Determine the [x, y] coordinate at the center of the cell enclosing the given text.  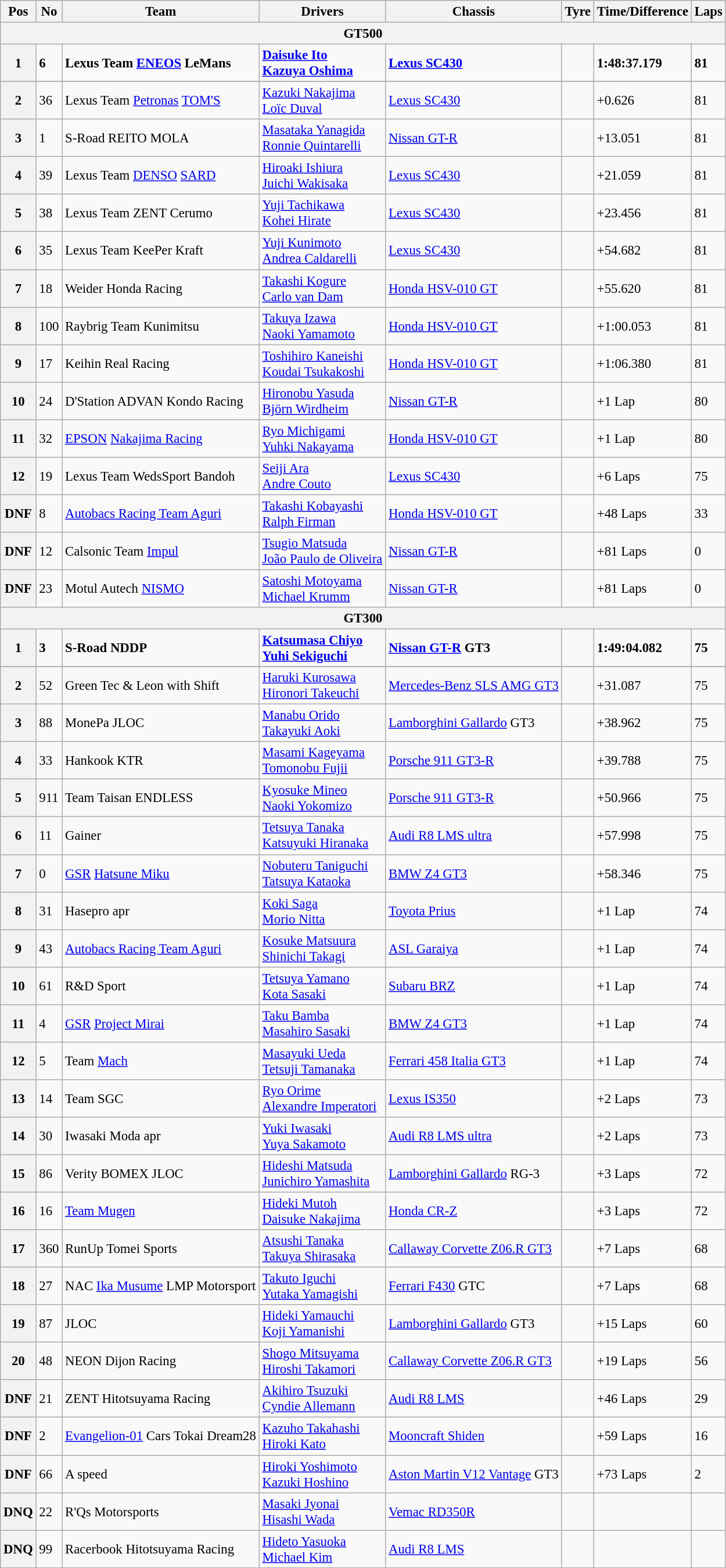
+1:06.380 [643, 364]
Hideki Yamauchi Koji Yamanishi [322, 1324]
Mercedes-Benz SLS AMG GT3 [474, 686]
31 [49, 911]
Koki Saga Morio Nitta [322, 911]
No [49, 12]
+6 Laps [643, 477]
Yuki Iwasaki Yuya Sakamoto [322, 1136]
Masayuki Ueda Tetsuji Tamanaka [322, 1061]
GT500 [363, 34]
24 [49, 401]
87 [49, 1324]
39 [49, 176]
Takuya Izawa Naoki Yamamoto [322, 325]
+57.998 [643, 836]
32 [49, 438]
R&D Sport [160, 986]
+31.087 [643, 686]
+50.966 [643, 799]
Masataka Yanagida Ronnie Quintarelli [322, 138]
+23.456 [643, 213]
Takashi Kobayashi Ralph Firman [322, 514]
36 [49, 101]
ASL Garaiya [474, 948]
Lexus Team Petronas TOM'S [160, 101]
Lexus Team ZENT Cerumo [160, 213]
S-Road NDDP [160, 649]
1:48:37.179 [643, 63]
+15 Laps [643, 1324]
+1:00.053 [643, 325]
Hankook KTR [160, 760]
38 [49, 213]
27 [49, 1287]
Ryo Michigami Yuhki Nakayama [322, 438]
Atsushi Tanaka Takuya Shirasaka [322, 1248]
Aston Martin V12 Vantage GT3 [474, 1474]
Yuji Kunimoto Andrea Caldarelli [322, 251]
99 [49, 1549]
Tyre [577, 12]
15 [19, 1174]
Kosuke Matsuura Shinichi Takagi [322, 948]
Masaki Jyonai Hisashi Wada [322, 1511]
Team Mach [160, 1061]
Masami Kageyama Tomonobu Fujii [322, 760]
20 [19, 1361]
NEON Dijon Racing [160, 1361]
Haruki Kurosawa Hironori Takeuchi [322, 686]
Taku Bamba Masahiro Sasaki [322, 1024]
Kazuki Nakajima Loïc Duval [322, 101]
Katsumasa Chiyo Yuhi Sekiguchi [322, 649]
EPSON Nakajima Racing [160, 438]
GSR Hatsune Miku [160, 873]
+55.620 [643, 288]
Shogo Mitsuyama Hiroshi Takamori [322, 1361]
Verity BOMEX JLOC [160, 1174]
Lexus IS350 [474, 1098]
NAC Ika Musume LMP Motorsport [160, 1287]
Tsugio Matsuda João Paulo de Oliveira [322, 551]
Honda CR-Z [474, 1211]
A speed [160, 1474]
43 [49, 948]
Nissan GT-R GT3 [474, 649]
Team SGC [160, 1098]
Lexus Team WedsSport Bandoh [160, 477]
Raybrig Team Kunimitsu [160, 325]
Laps [709, 12]
Manabu Orido Takayuki Aoki [322, 723]
22 [49, 1511]
60 [709, 1324]
+13.051 [643, 138]
Hideshi Matsuda Junichiro Yamashita [322, 1174]
Team [160, 12]
Iwasaki Moda apr [160, 1136]
+0.626 [643, 101]
Ferrari F430 GTC [474, 1287]
+46 Laps [643, 1398]
Kyosuke Mineo Naoki Yokomizo [322, 799]
Gainer [160, 836]
Calsonic Team Impul [160, 551]
Takuto Iguchi Yutaka Yamagishi [322, 1287]
Yuji Tachikawa Kohei Hirate [322, 213]
911 [49, 799]
RunUp Tomei Sports [160, 1248]
JLOC [160, 1324]
Vemac RD350R [474, 1511]
+59 Laps [643, 1437]
23 [49, 588]
Hideki Mutoh Daisuke Nakajima [322, 1211]
Nobuteru Taniguchi Tatsuya Kataoka [322, 873]
35 [49, 251]
Drivers [322, 12]
Time/Difference [643, 12]
100 [49, 325]
Satoshi Motoyama Michael Krumm [322, 588]
Evangelion-01 Cars Tokai Dream28 [160, 1437]
66 [49, 1474]
D'Station ADVAN Kondo Racing [160, 401]
Daisuke Ito Kazuya Oshima [322, 63]
Ryo Orime Alexandre Imperatori [322, 1098]
+58.346 [643, 873]
R'Qs Motorsports [160, 1511]
+21.059 [643, 176]
Team Taisan ENDLESS [160, 799]
61 [49, 986]
Akihiro Tsuzuki Cyndie Allemann [322, 1398]
52 [49, 686]
+48 Laps [643, 514]
Green Tec & Leon with Shift [160, 686]
GSR Project Mirai [160, 1024]
Chassis [474, 12]
Kazuho Takahashi Hiroki Kato [322, 1437]
Takashi Kogure Carlo van Dam [322, 288]
Lexus Team ENEOS LeMans [160, 63]
56 [709, 1361]
Lexus Team DENSO SARD [160, 176]
30 [49, 1136]
Pos [19, 12]
Keihin Real Racing [160, 364]
Motul Autech NISMO [160, 588]
Mooncraft Shiden [474, 1437]
88 [49, 723]
Lamborghini Gallardo RG-3 [474, 1174]
29 [709, 1398]
+38.962 [643, 723]
Tetsuya Tanaka Katsuyuki Hiranaka [322, 836]
48 [49, 1361]
Hideto Yasuoka Michael Kim [322, 1549]
+39.788 [643, 760]
Weider Honda Racing [160, 288]
+54.682 [643, 251]
Team Mugen [160, 1211]
1:49:04.082 [643, 649]
Tetsuya Yamano Kota Sasaki [322, 986]
MonePa JLOC [160, 723]
S-Road REITO MOLA [160, 138]
Toshihiro Kaneishi Koudai Tsukakoshi [322, 364]
Seiji Ara Andre Couto [322, 477]
ZENT Hitotsuyama Racing [160, 1398]
+19 Laps [643, 1361]
360 [49, 1248]
Hironobu Yasuda Björn Wirdheim [322, 401]
Hiroki Yoshimoto Kazuki Hoshino [322, 1474]
GT300 [363, 618]
Subaru BRZ [474, 986]
Hiroaki Ishiura Juichi Wakisaka [322, 176]
+73 Laps [643, 1474]
Racerbook Hitotsuyama Racing [160, 1549]
Hasepro apr [160, 911]
Ferrari 458 Italia GT3 [474, 1061]
86 [49, 1174]
21 [49, 1398]
13 [19, 1098]
Lexus Team KeePer Kraft [160, 251]
Toyota Prius [474, 911]
